Provide the (X, Y) coordinate of the cell's center where the given text is located.  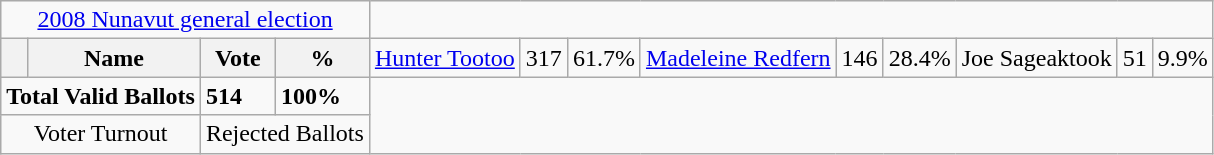
317 (544, 58)
Joe Sageaktook (1036, 58)
% (322, 58)
Total Valid Ballots (101, 96)
28.4% (920, 58)
Rejected Ballots (284, 134)
Vote (238, 58)
146 (860, 58)
Voter Turnout (101, 134)
Hunter Tootoo (444, 58)
9.9% (1182, 58)
61.7% (604, 58)
2008 Nunavut general election (186, 20)
Madeleine Redfern (738, 58)
100% (322, 96)
Name (114, 58)
51 (1134, 58)
514 (238, 96)
